Determine the [X, Y] coordinate at the center of the cell enclosing the given text.  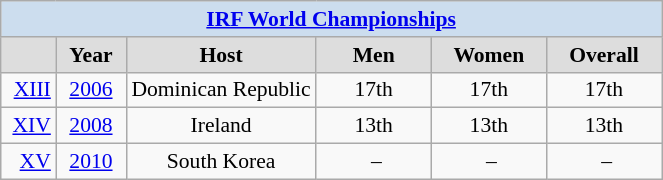
2010 [91, 162]
XIV [28, 126]
2006 [91, 90]
XV [28, 162]
XIII [28, 90]
Women [488, 55]
Ireland [221, 126]
2008 [91, 126]
Men [374, 55]
IRF World Championships [332, 19]
Year [91, 55]
Overall [604, 55]
South Korea [221, 162]
Host [221, 55]
Dominican Republic [221, 90]
